For the text-containing cell, return its midpoint in [X, Y] coordinate format. 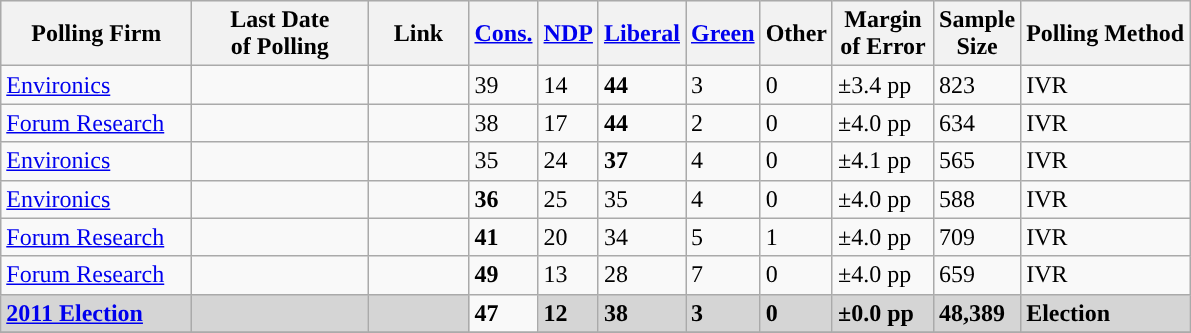
12 [568, 313]
13 [568, 275]
Marginof Error [882, 34]
24 [568, 161]
Polling Firm [96, 34]
Liberal [642, 34]
Green [724, 34]
Last Dateof Polling [280, 34]
709 [978, 237]
25 [568, 199]
Polling Method [1106, 34]
565 [978, 161]
823 [978, 85]
Election [1106, 313]
49 [504, 275]
2 [724, 123]
1 [796, 237]
17 [568, 123]
28 [642, 275]
NDP [568, 34]
±3.4 pp [882, 85]
34 [642, 237]
14 [568, 85]
659 [978, 275]
Link [418, 34]
SampleSize [978, 34]
2011 Election [96, 313]
Other [796, 34]
5 [724, 237]
41 [504, 237]
7 [724, 275]
±0.0 pp [882, 313]
48,389 [978, 313]
588 [978, 199]
±4.1 pp [882, 161]
37 [642, 161]
Cons. [504, 34]
20 [568, 237]
36 [504, 199]
39 [504, 85]
47 [504, 313]
634 [978, 123]
